Determine the (X, Y) coordinate at the center of the cell enclosing the given text.  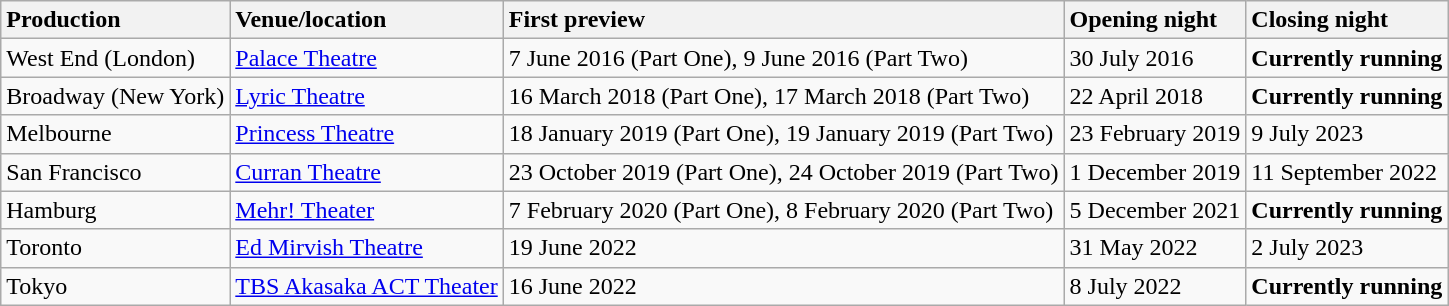
5 December 2021 (1155, 210)
Toronto (116, 248)
Curran Theatre (366, 172)
Melbourne (116, 134)
19 June 2022 (784, 248)
Broadway (New York) (116, 96)
8 July 2022 (1155, 286)
30 July 2016 (1155, 58)
Opening night (1155, 20)
Princess Theatre (366, 134)
Closing night (1347, 20)
Tokyo (116, 286)
1 December 2019 (1155, 172)
San Francisco (116, 172)
18 January 2019 (Part One), 19 January 2019 (Part Two) (784, 134)
Hamburg (116, 210)
TBS Akasaka ACT Theater (366, 286)
Venue/location (366, 20)
22 April 2018 (1155, 96)
23 October 2019 (Part One), 24 October 2019 (Part Two) (784, 172)
Lyric Theatre (366, 96)
2 July 2023 (1347, 248)
31 May 2022 (1155, 248)
7 June 2016 (Part One), 9 June 2016 (Part Two) (784, 58)
7 February 2020 (Part One), 8 February 2020 (Part Two) (784, 210)
16 June 2022 (784, 286)
Mehr! Theater (366, 210)
16 March 2018 (Part One), 17 March 2018 (Part Two) (784, 96)
11 September 2022 (1347, 172)
Production (116, 20)
Ed Mirvish Theatre (366, 248)
9 July 2023 (1347, 134)
West End (London) (116, 58)
23 February 2019 (1155, 134)
Palace Theatre (366, 58)
First preview (784, 20)
